For the text-containing cell, return its midpoint in [x, y] coordinate format. 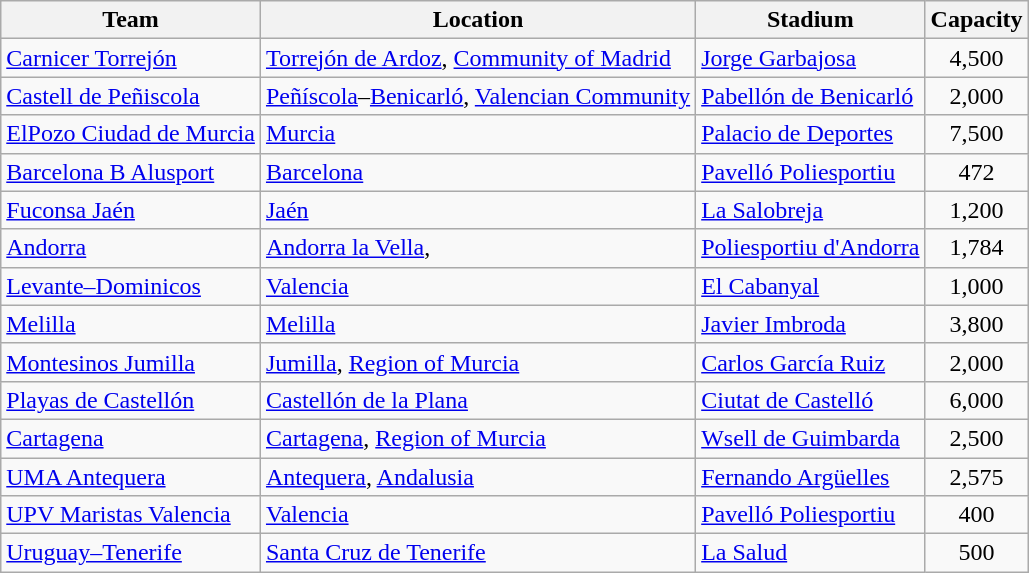
7,500 [976, 134]
Capacity [976, 20]
Castellón de la Plana [478, 400]
Location [478, 20]
4,500 [976, 58]
Team [131, 20]
Jorge Garbajosa [810, 58]
Pabellón de Benicarló [810, 96]
Carlos García Ruiz [810, 362]
Montesinos Jumilla [131, 362]
Stadium [810, 20]
Barcelona [478, 172]
Peñíscola–Benicarló, Valencian Community [478, 96]
2,575 [976, 477]
Cartagena, Region of Murcia [478, 438]
Levante–Dominicos [131, 286]
El Cabanyal [810, 286]
3,800 [976, 324]
Jumilla, Region of Murcia [478, 362]
Torrejón de Ardoz, Community of Madrid [478, 58]
Poliesportiu d'Andorra [810, 248]
Palacio de Deportes [810, 134]
ElPozo Ciudad de Murcia [131, 134]
1,784 [976, 248]
472 [976, 172]
Javier Imbroda [810, 324]
Wsell de Guimbarda [810, 438]
Barcelona B Alusport [131, 172]
1,200 [976, 210]
Ciutat de Castelló [810, 400]
Fernando Argüelles [810, 477]
Jaén [478, 210]
Santa Cruz de Tenerife [478, 553]
Andorra la Vella, [478, 248]
La Salobreja [810, 210]
Castell de Peñiscola [131, 96]
Uruguay–Tenerife [131, 553]
Andorra [131, 248]
Murcia [478, 134]
Antequera, Andalusia [478, 477]
6,000 [976, 400]
La Salud [810, 553]
Fuconsa Jaén [131, 210]
UMA Antequera [131, 477]
Cartagena [131, 438]
500 [976, 553]
Playas de Castellón [131, 400]
Carnicer Torrejón [131, 58]
UPV Maristas Valencia [131, 515]
2,500 [976, 438]
400 [976, 515]
1,000 [976, 286]
